Return the (x, y) coordinate for the center point of the cell that contains the specified text.  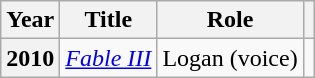
Title (108, 20)
Fable III (108, 58)
Year (30, 20)
Role (230, 20)
2010 (30, 58)
Logan (voice) (230, 58)
